Locate the cell with the specified text and output its [x, y] center coordinate. 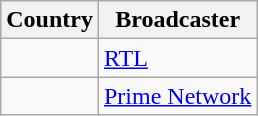
RTL [177, 58]
Country [50, 20]
Prime Network [177, 96]
Broadcaster [177, 20]
